From the cell containing the given text, extract its center point as [x, y] coordinate. 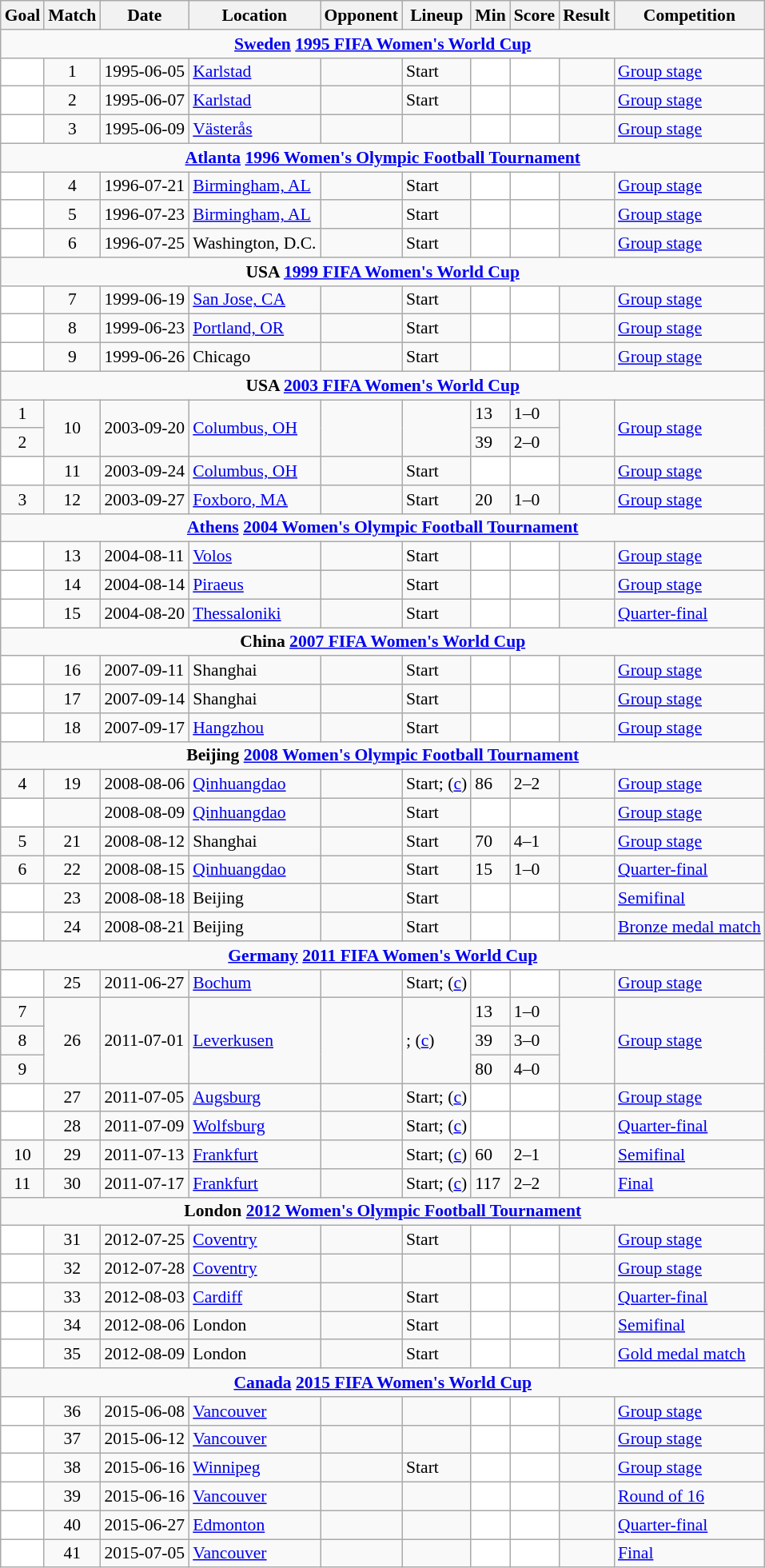
1995-06-09 [144, 130]
2012-08-03 [144, 1297]
Chicago [254, 357]
28 [72, 1127]
117 [491, 1183]
2011-06-27 [144, 983]
China 2007 FIFA Women's World Cup [383, 642]
14 [72, 585]
Result [587, 15]
4–0 [534, 1069]
USA 2003 FIFA Women's World Cup [383, 385]
2012-08-06 [144, 1326]
Competition [689, 15]
2011-07-01 [144, 1041]
2008-08-09 [144, 813]
29 [72, 1155]
27 [72, 1098]
Augsburg [254, 1098]
London 2012 Women's Olympic Football Tournament [383, 1211]
30 [72, 1183]
; (c) [436, 1041]
20 [491, 500]
2008-08-06 [144, 784]
18 [72, 728]
26 [72, 1041]
25 [72, 983]
2015-06-27 [144, 1525]
Washington, D.C. [254, 243]
2004-08-11 [144, 557]
16 [72, 671]
60 [491, 1155]
Portland, OR [254, 329]
35 [72, 1355]
37 [72, 1439]
2012-07-25 [144, 1240]
2008-08-21 [144, 927]
21 [72, 841]
1999-06-19 [144, 300]
4–1 [534, 841]
Hangzhou [254, 728]
2004-08-14 [144, 585]
2–0 [534, 443]
2012-07-28 [144, 1269]
2011-07-09 [144, 1127]
Edmonton [254, 1525]
2003-09-24 [144, 471]
23 [72, 899]
80 [491, 1069]
USA 1999 FIFA Women's World Cup [383, 272]
38 [72, 1468]
2015-06-12 [144, 1439]
Location [254, 15]
32 [72, 1269]
33 [72, 1297]
San Jose, CA [254, 300]
Winnipeg [254, 1468]
1995-06-05 [144, 72]
2004-08-20 [144, 613]
Wolfsburg [254, 1127]
1999-06-23 [144, 329]
Lineup [436, 15]
Germany 2011 FIFA Women's World Cup [383, 956]
Bochum [254, 983]
22 [72, 870]
Sweden 1995 FIFA Women's World Cup [383, 44]
Opponent [361, 15]
Canada 2015 FIFA Women's World Cup [383, 1382]
Gold medal match [689, 1355]
1996-07-23 [144, 215]
36 [72, 1411]
Foxboro, MA [254, 500]
1996-07-21 [144, 186]
Cardiff [254, 1297]
34 [72, 1326]
Beijing 2008 Women's Olympic Football Tournament [383, 756]
70 [491, 841]
2008-08-18 [144, 899]
2007-09-14 [144, 699]
Volos [254, 557]
2011-07-13 [144, 1155]
2011-07-17 [144, 1183]
3–0 [534, 1041]
Athens 2004 Women's Olympic Football Tournament [383, 528]
Date [144, 15]
86 [491, 784]
Match [72, 15]
2008-08-15 [144, 870]
2015-07-05 [144, 1554]
2007-09-17 [144, 728]
Västerås [254, 130]
2011-07-05 [144, 1098]
2–1 [534, 1155]
12 [72, 500]
2008-08-12 [144, 841]
40 [72, 1525]
2003-09-27 [144, 500]
1995-06-07 [144, 101]
Goal [22, 15]
17 [72, 699]
2012-08-09 [144, 1355]
Piraeus [254, 585]
Round of 16 [689, 1497]
Thessaloniki [254, 613]
Min [491, 15]
2003-09-20 [144, 429]
2015-06-08 [144, 1411]
31 [72, 1240]
1999-06-26 [144, 357]
24 [72, 927]
1996-07-25 [144, 243]
2007-09-11 [144, 671]
Leverkusen [254, 1041]
Atlanta 1996 Women's Olympic Football Tournament [383, 158]
41 [72, 1554]
Bronze medal match [689, 927]
Score [534, 15]
19 [72, 784]
